Find where the given text appears and provide that cell's center as [x, y] coordinate. 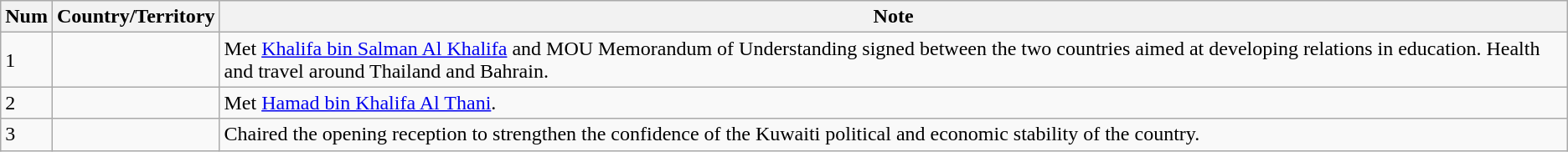
Country/Territory [136, 17]
Note [893, 17]
3 [27, 134]
Met Hamad bin Khalifa Al Thani. [893, 103]
2 [27, 103]
Num [27, 17]
1 [27, 60]
Chaired the opening reception to strengthen the confidence of the Kuwaiti political and economic stability of the country. [893, 134]
